Detect which cell encompasses the target text, then output its [X, Y] center coordinate. 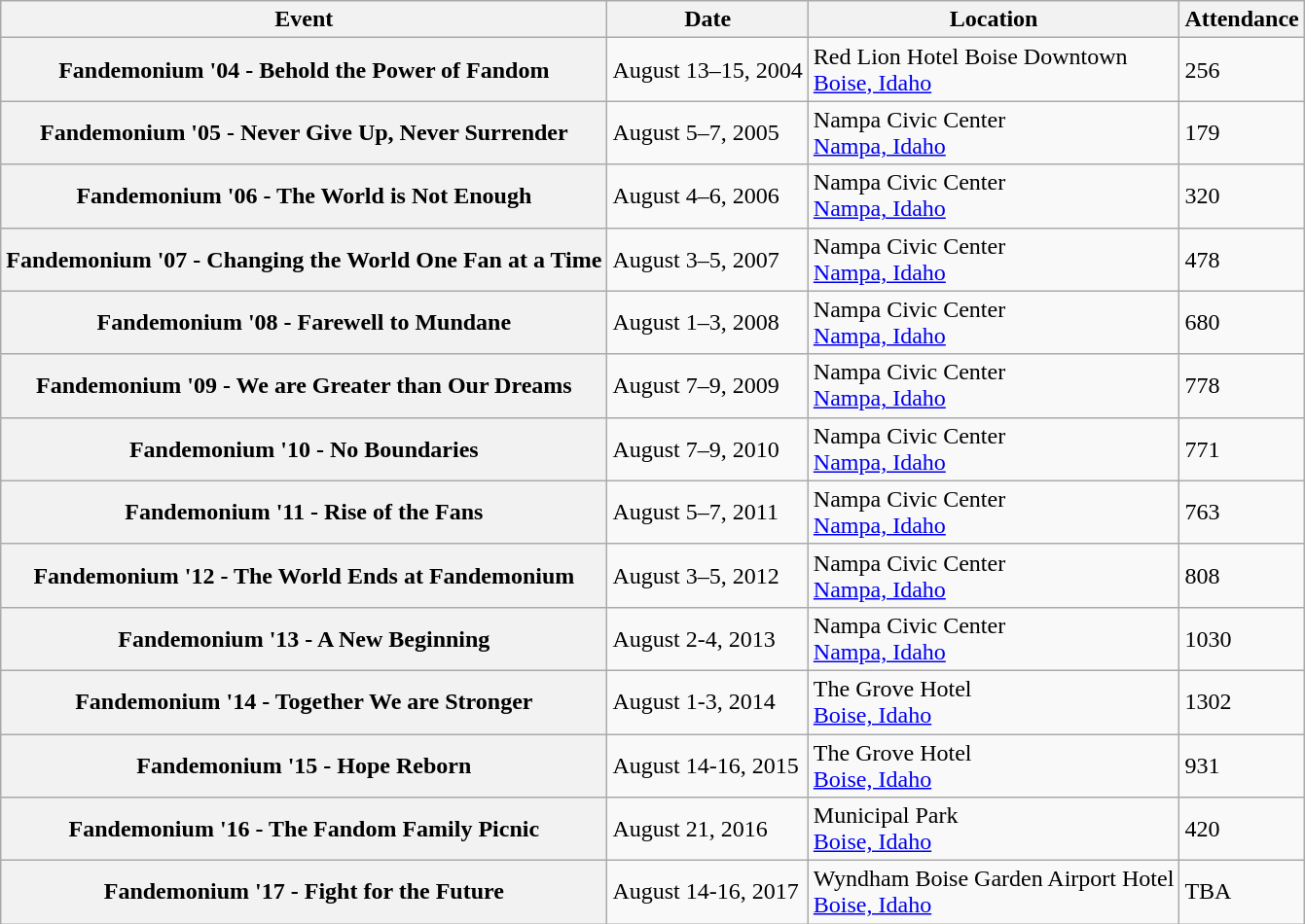
August 14-16, 2015 [707, 764]
Location [994, 19]
Fandemonium '09 - We are Greater than Our Dreams [304, 385]
August 2-4, 2013 [707, 638]
Fandemonium '17 - Fight for the Future [304, 893]
Red Lion Hotel Boise Downtown Boise, Idaho [994, 70]
Fandemonium '10 - No Boundaries [304, 449]
August 13–15, 2004 [707, 70]
August 21, 2016 [707, 829]
179 [1242, 132]
Fandemonium '08 - Farewell to Mundane [304, 323]
320 [1242, 196]
Fandemonium '11 - Rise of the Fans [304, 512]
Fandemonium '13 - A New Beginning [304, 638]
August 7–9, 2010 [707, 449]
August 3–5, 2007 [707, 259]
771 [1242, 449]
931 [1242, 764]
Wyndham Boise Garden Airport Hotel Boise, Idaho [994, 893]
August 4–6, 2006 [707, 196]
Date [707, 19]
August 7–9, 2009 [707, 385]
Municipal Park Boise, Idaho [994, 829]
Event [304, 19]
680 [1242, 323]
Fandemonium '16 - The Fandom Family Picnic [304, 829]
Fandemonium '04 - Behold the Power of Fandom [304, 70]
778 [1242, 385]
1302 [1242, 702]
Fandemonium '07 - Changing the World One Fan at a Time [304, 259]
763 [1242, 512]
August 5–7, 2005 [707, 132]
Fandemonium '12 - The World Ends at Fandemonium [304, 576]
August 3–5, 2012 [707, 576]
Fandemonium '05 - Never Give Up, Never Surrender [304, 132]
478 [1242, 259]
1030 [1242, 638]
420 [1242, 829]
August 14-16, 2017 [707, 893]
August 5–7, 2011 [707, 512]
808 [1242, 576]
Attendance [1242, 19]
TBA [1242, 893]
August 1-3, 2014 [707, 702]
Fandemonium '14 - Together We are Stronger [304, 702]
256 [1242, 70]
Fandemonium '15 - Hope Reborn [304, 764]
Fandemonium '06 - The World is Not Enough [304, 196]
August 1–3, 2008 [707, 323]
